Search for the cell housing the specified text and yield its [X, Y] center coordinate. 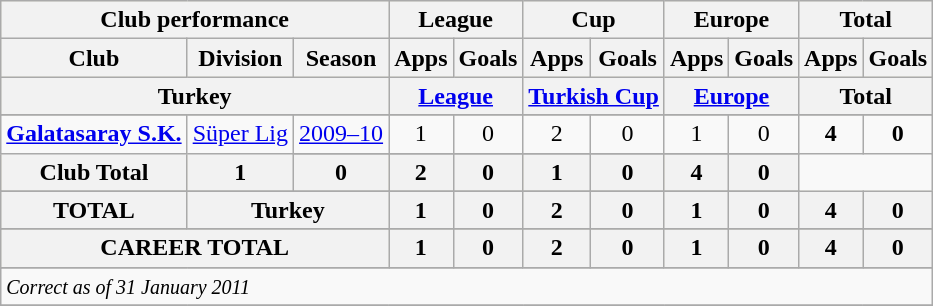
Club [94, 58]
Süper Lig [240, 134]
Galatasaray S.K. [94, 134]
Season [342, 58]
Correct as of 31 January 2011 [467, 286]
2009–10 [342, 134]
Turkish Cup [594, 96]
CAREER TOTAL [195, 248]
Club performance [195, 20]
Club Total [94, 172]
Cup [594, 20]
Division [240, 58]
TOTAL [94, 210]
